For the text-containing cell, return its midpoint in [X, Y] coordinate format. 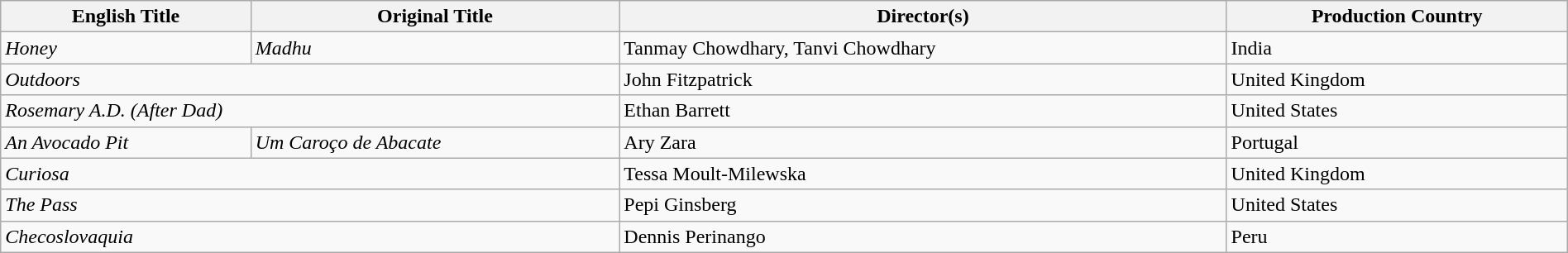
John Fitzpatrick [923, 79]
Honey [126, 48]
Tanmay Chowdhary, Tanvi Chowdhary [923, 48]
Ethan Barrett [923, 111]
The Pass [310, 205]
Peru [1397, 236]
Tessa Moult-Milewska [923, 174]
An Avocado Pit [126, 142]
Rosemary A.D. (After Dad) [310, 111]
English Title [126, 17]
Curiosa [310, 174]
Portugal [1397, 142]
Dennis Perinango [923, 236]
Director(s) [923, 17]
Outdoors [310, 79]
Um Caroço de Abacate [435, 142]
Original Title [435, 17]
Ary Zara [923, 142]
Production Country [1397, 17]
Madhu [435, 48]
India [1397, 48]
Checoslovaquia [310, 236]
Pepi Ginsberg [923, 205]
